Capture the cell that displays the provided text and extract its [x, y] central coordinate. 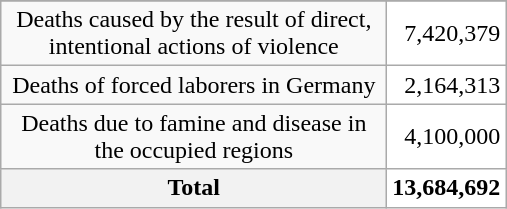
7,420,379 [446, 34]
2,164,313 [446, 85]
4,100,000 [446, 136]
Deaths due to famine and disease in the occupied regions [194, 136]
13,684,692 [446, 188]
Total [194, 188]
Deaths caused by the result of direct, intentional actions of violence [194, 34]
Deaths of forced laborers in Germany [194, 85]
